Capture the cell that displays the provided text and extract its [X, Y] central coordinate. 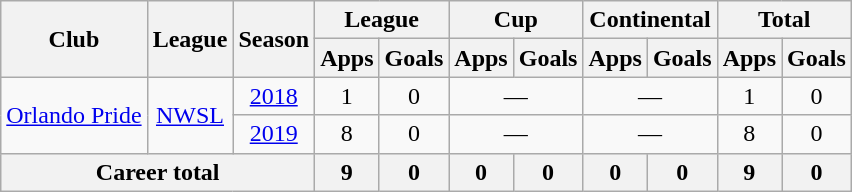
Continental [650, 20]
Season [274, 39]
Total [784, 20]
Club [74, 39]
2018 [274, 96]
NWSL [190, 115]
Orlando Pride [74, 115]
Cup [516, 20]
Career total [158, 172]
2019 [274, 134]
